Extract the (X, Y) coordinate from the center of the cell holding the provided text.  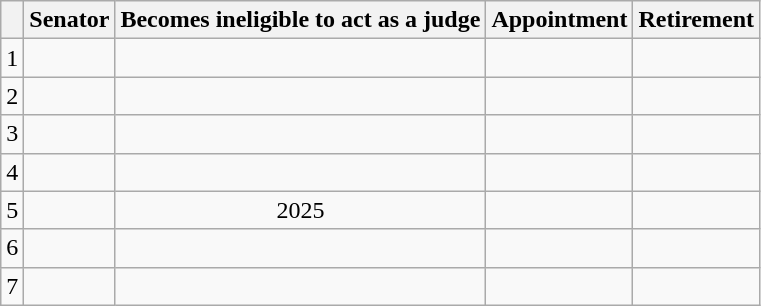
1 (12, 58)
5 (12, 210)
4 (12, 172)
Senator (70, 20)
7 (12, 286)
Retirement (696, 20)
2 (12, 96)
6 (12, 248)
3 (12, 134)
2025 (300, 210)
Appointment (560, 20)
Becomes ineligible to act as a judge (300, 20)
